For the text-containing cell, return its midpoint in [x, y] coordinate format. 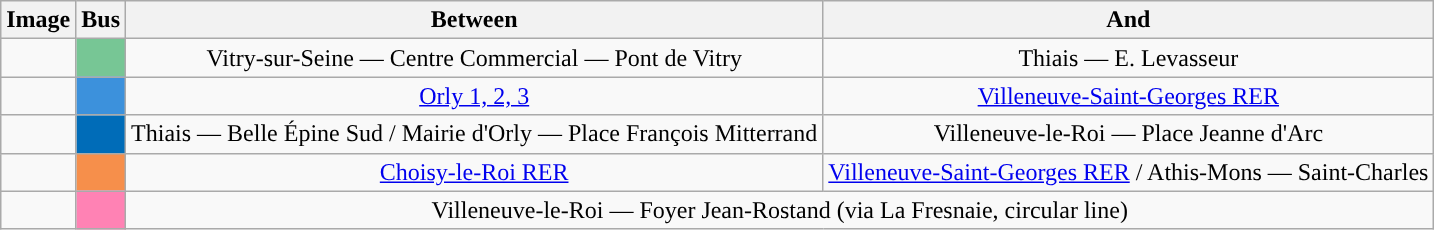
Villeneuve-le-Roi — Foyer Jean-Rostand (via La Fresnaie, circular line) [780, 210]
Villeneuve-Saint-Georges RER [1128, 96]
Thiais — E. Levasseur [1128, 58]
Vitry-sur-Seine — Centre Commercial — Pont de Vitry [474, 58]
Orly 1, 2, 3 [474, 96]
Villeneuve-Saint-Georges RER / Athis-Mons — Saint-Charles [1128, 172]
Between [474, 20]
Choisy-le-Roi RER [474, 172]
Villeneuve-le-Roi — Place Jeanne d'Arc [1128, 134]
Image [38, 20]
Thiais — Belle Épine Sud / Mairie d'Orly — Place François Mitterrand [474, 134]
And [1128, 20]
Bus [101, 20]
